Locate the cell with the specified text and output its [X, Y] center coordinate. 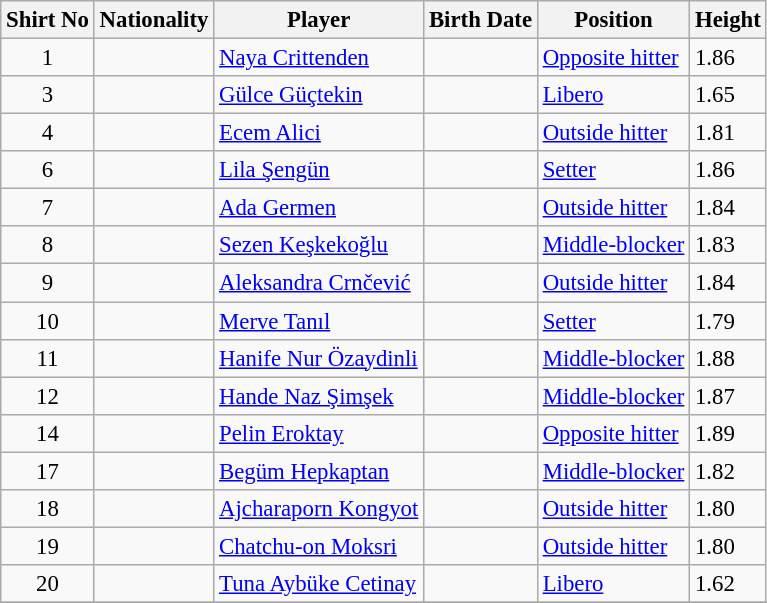
12 [48, 396]
Naya Crittenden [319, 58]
17 [48, 471]
20 [48, 584]
Birth Date [481, 20]
Sezen Keşkekoğlu [319, 245]
Ecem Alici [319, 133]
1.81 [728, 133]
Tuna Aybüke Cetinay [319, 584]
Hande Naz Şimşek [319, 396]
10 [48, 321]
Nationality [154, 20]
18 [48, 509]
1.82 [728, 471]
Position [613, 20]
1.79 [728, 321]
9 [48, 283]
7 [48, 208]
1.83 [728, 245]
Begüm Hepkaptan [319, 471]
3 [48, 95]
Shirt No [48, 20]
11 [48, 358]
Player [319, 20]
4 [48, 133]
1 [48, 58]
1.62 [728, 584]
Lila Şengün [319, 170]
1.65 [728, 95]
Pelin Eroktay [319, 433]
Ada Germen [319, 208]
8 [48, 245]
Merve Tanıl [319, 321]
Hanife Nur Özaydinli [319, 358]
6 [48, 170]
14 [48, 433]
Aleksandra Crnčević [319, 283]
1.89 [728, 433]
1.87 [728, 396]
Gülce Güçtekin [319, 95]
Height [728, 20]
Chatchu-on Moksri [319, 546]
19 [48, 546]
Ajcharaporn Kongyot [319, 509]
1.88 [728, 358]
